Determine the (x, y) coordinate at the center of the cell enclosing the given text.  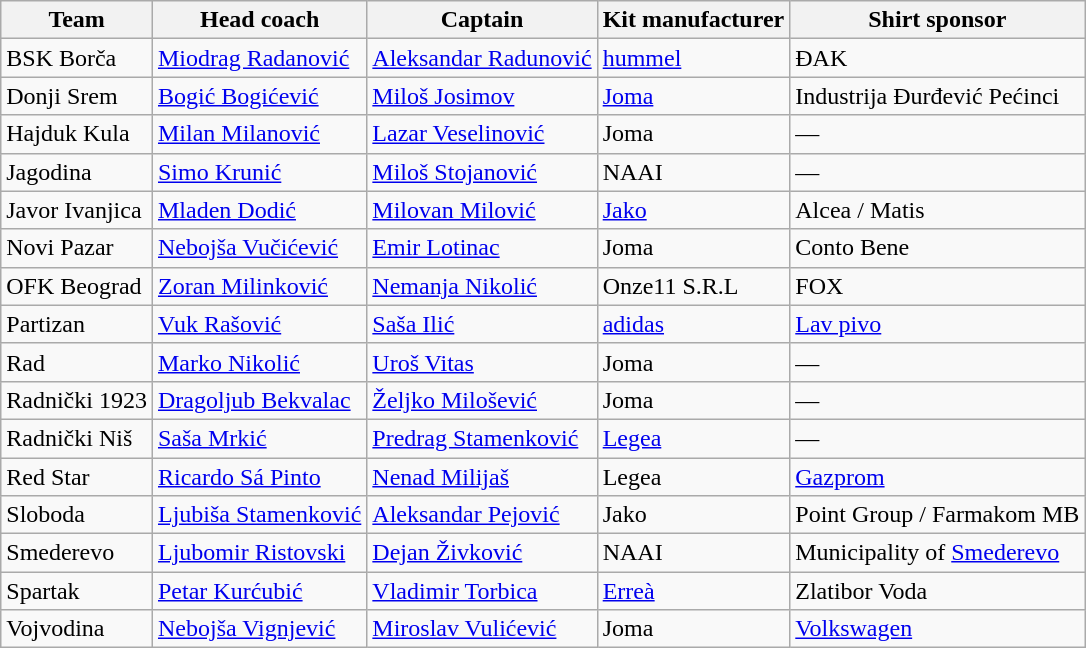
Mladen Dodić (259, 210)
Gazprom (938, 477)
Vuk Rašović (259, 324)
adidas (694, 324)
Nemanja Nikolić (482, 286)
Saša Ilić (482, 324)
Radnički Niš (77, 438)
Onze11 S.R.L (694, 286)
Hajduk Kula (77, 134)
FOX (938, 286)
Aleksandar Radunović (482, 58)
Dejan Živković (482, 553)
Željko Milošević (482, 400)
Novi Pazar (77, 248)
Javor Ivanjica (77, 210)
hummel (694, 58)
Vladimir Torbica (482, 591)
Smederevo (77, 553)
Aleksandar Pejović (482, 515)
Ricardo Sá Pinto (259, 477)
Bogić Bogićević (259, 96)
Zlatibor Voda (938, 591)
Shirt sponsor (938, 20)
Jagodina (77, 172)
Industrija Đurđević Pećinci (938, 96)
Partizan (77, 324)
Conto Bene (938, 248)
Volkswagen (938, 629)
Miroslav Vulićević (482, 629)
BSK Borča (77, 58)
Team (77, 20)
Marko Nikolić (259, 362)
Red Star (77, 477)
Nenad Milijaš (482, 477)
Miloš Stojanović (482, 172)
Captain (482, 20)
Rad (77, 362)
Head coach (259, 20)
Uroš Vitas (482, 362)
Petar Kurćubić (259, 591)
Saša Mrkić (259, 438)
Alcea / Matis (938, 210)
Radnički 1923 (77, 400)
Zoran Milinković (259, 286)
OFK Beograd (77, 286)
Vojvodina (77, 629)
Erreà (694, 591)
Ljubiša Stamenković (259, 515)
Kit manufacturer (694, 20)
Municipality of Smederevo (938, 553)
Predrag Stamenković (482, 438)
ĐAK (938, 58)
Spartak (77, 591)
Milan Milanović (259, 134)
Nebojša Vučićević (259, 248)
Simo Krunić (259, 172)
Dragoljub Bekvalac (259, 400)
Sloboda (77, 515)
Miloš Josimov (482, 96)
Milovan Milović (482, 210)
Lav pivo (938, 324)
Point Group / Farmakom MB (938, 515)
Donji Srem (77, 96)
Ljubomir Ristovski (259, 553)
Lazar Veselinović (482, 134)
Miodrag Radanović (259, 58)
Emir Lotinac (482, 248)
Nebojša Vignjević (259, 629)
